From the cell containing the given text, extract its center point as [X, Y] coordinate. 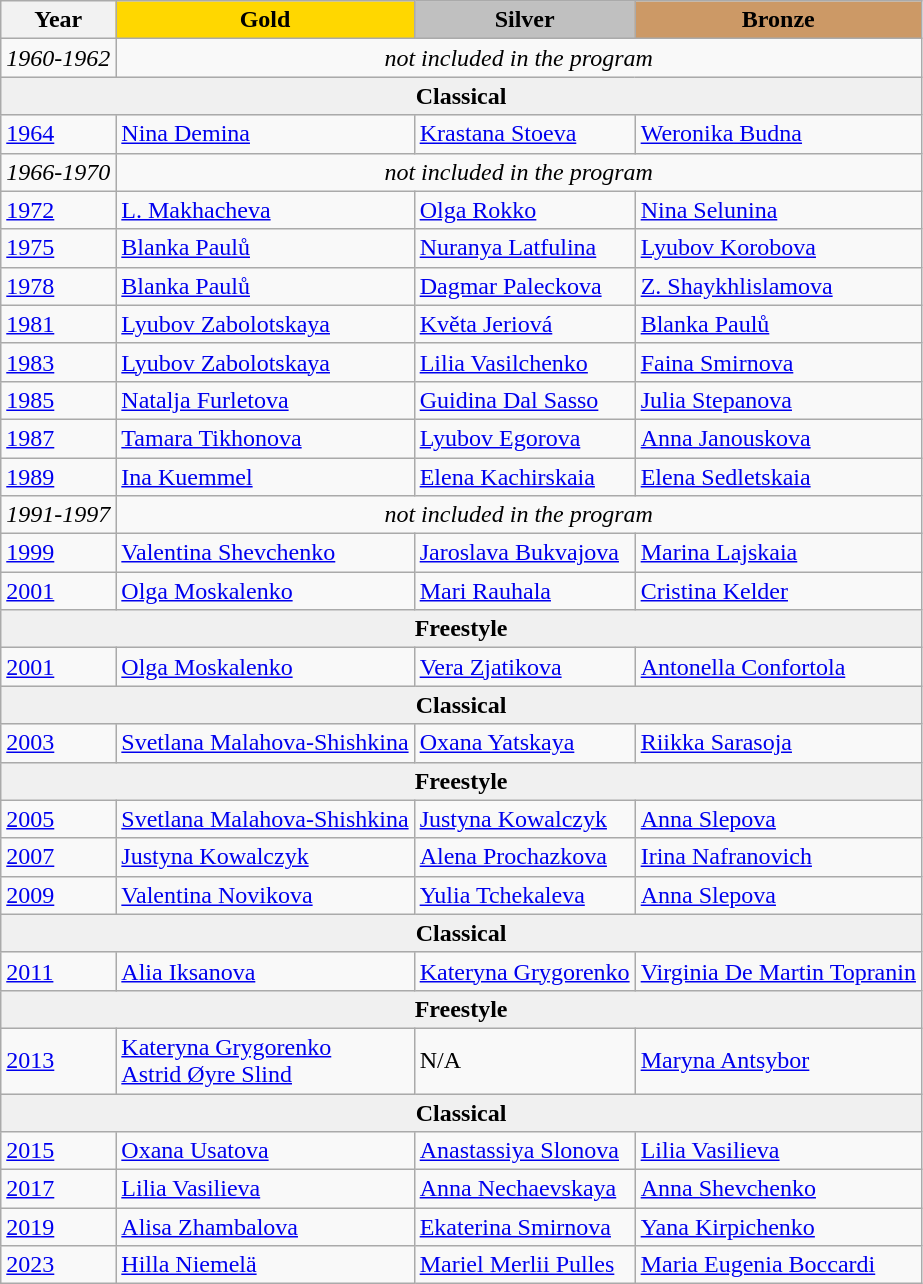
2009 [58, 895]
Virginia De Martin Topranin [778, 971]
Riikka Sarasoja [778, 743]
Olga Rokko [524, 210]
2003 [58, 743]
Faina Smirnova [778, 362]
1983 [58, 362]
Elena Kachirskaia [524, 477]
Guidina Dal Sasso [524, 400]
Weronika Budna [778, 134]
1978 [58, 286]
1991-1997 [58, 515]
Alena Prochazkova [524, 857]
Ekaterina Smirnova [524, 1227]
Květa Jeriová [524, 324]
Z. Shaykhlislamova [778, 286]
1972 [58, 210]
2007 [58, 857]
Julia Stepanova [778, 400]
Hilla Niemelä [265, 1265]
2005 [58, 819]
Anna Nechaevskaya [524, 1189]
Year [58, 20]
Vera Zjatikova [524, 667]
Yana Kirpichenko [778, 1227]
Cristina Kelder [778, 591]
Mariel Merlii Pulles [524, 1265]
Antonella Confortola [778, 667]
Jaroslava Bukvajova [524, 553]
Oxana Usatova [265, 1151]
Natalja Furletova [265, 400]
Marina Lajskaia [778, 553]
Alisa Zhambalova [265, 1227]
Tamara Tikhonova [265, 438]
Anna Shevchenko [778, 1189]
Anastassiya Slonova [524, 1151]
1964 [58, 134]
Yulia Tchekaleva [524, 895]
1966-1970 [58, 172]
Valentina Shevchenko [265, 553]
Ina Kuemmel [265, 477]
Kateryna Grygorenko [524, 971]
Anna Janouskova [778, 438]
Maria Eugenia Boccardi [778, 1265]
2019 [58, 1227]
2023 [58, 1265]
Bronze [778, 20]
1981 [58, 324]
2017 [58, 1189]
Gold [265, 20]
Lilia Vasilchenko [524, 362]
1987 [58, 438]
Irina Nafranovich [778, 857]
N/A [524, 1060]
Valentina Novikova [265, 895]
1999 [58, 553]
1985 [58, 400]
Alia Iksanova [265, 971]
1975 [58, 248]
2015 [58, 1151]
2011 [58, 971]
2013 [58, 1060]
Maryna Antsybor [778, 1060]
Mari Rauhala [524, 591]
Krastana Stoeva [524, 134]
Lyubov Egorova [524, 438]
L. Makhacheva [265, 210]
Nuranya Latfulina [524, 248]
Silver [524, 20]
Kateryna Grygorenko Astrid Øyre Slind [265, 1060]
Dagmar Paleckova [524, 286]
1989 [58, 477]
Lyubov Korobova [778, 248]
Nina Demina [265, 134]
Nina Selunina [778, 210]
Oxana Yatskaya [524, 743]
1960-1962 [58, 58]
Elena Sedletskaia [778, 477]
